Return the (x, y) coordinate for the center point of the cell that contains the specified text.  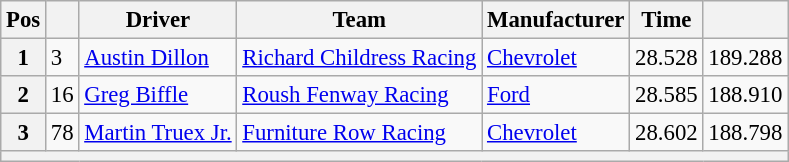
188.798 (746, 133)
Roush Fenway Racing (360, 95)
Austin Dillon (158, 58)
78 (62, 133)
28.602 (666, 133)
189.288 (746, 58)
2 (24, 95)
1 (24, 58)
28.528 (666, 58)
28.585 (666, 95)
Furniture Row Racing (360, 133)
Ford (556, 95)
Greg Biffle (158, 95)
Pos (24, 20)
188.910 (746, 95)
Manufacturer (556, 20)
Richard Childress Racing (360, 58)
Driver (158, 20)
Martin Truex Jr. (158, 133)
Team (360, 20)
16 (62, 95)
Time (666, 20)
